For the text-containing cell, return its midpoint in (x, y) coordinate format. 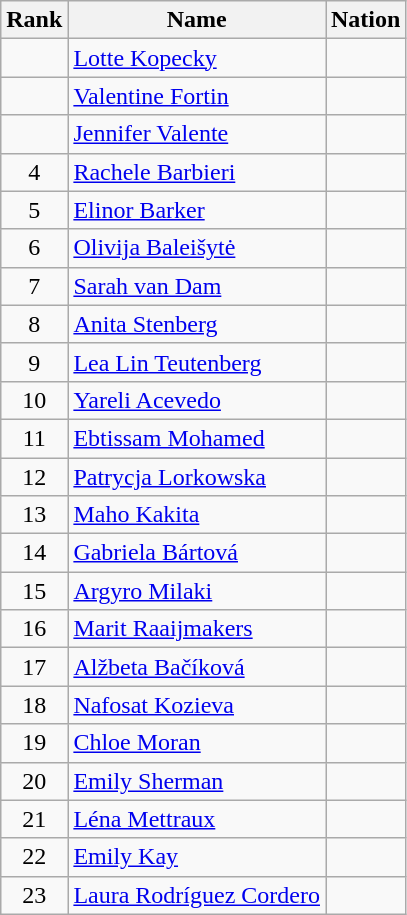
Rachele Barbieri (197, 172)
9 (34, 362)
4 (34, 172)
20 (34, 781)
Sarah van Dam (197, 286)
8 (34, 324)
Maho Kakita (197, 515)
Name (197, 20)
Nation (366, 20)
Marit Raaijmakers (197, 629)
Valentine Fortin (197, 96)
5 (34, 210)
19 (34, 743)
Emily Kay (197, 857)
14 (34, 553)
Lea Lin Teutenberg (197, 362)
21 (34, 819)
Ebtissam Mohamed (197, 438)
15 (34, 591)
17 (34, 667)
10 (34, 400)
22 (34, 857)
Alžbeta Bačíková (197, 667)
Chloe Moran (197, 743)
Laura Rodríguez Cordero (197, 895)
16 (34, 629)
Olivija Baleišytė (197, 248)
23 (34, 895)
Lotte Kopecky (197, 58)
Argyro Milaki (197, 591)
7 (34, 286)
Emily Sherman (197, 781)
Yareli Acevedo (197, 400)
Anita Stenberg (197, 324)
Léna Mettraux (197, 819)
Rank (34, 20)
13 (34, 515)
Patrycja Lorkowska (197, 477)
Nafosat Kozieva (197, 705)
Elinor Barker (197, 210)
6 (34, 248)
Gabriela Bártová (197, 553)
18 (34, 705)
Jennifer Valente (197, 134)
11 (34, 438)
12 (34, 477)
